Detect which cell encompasses the target text, then output its (X, Y) center coordinate. 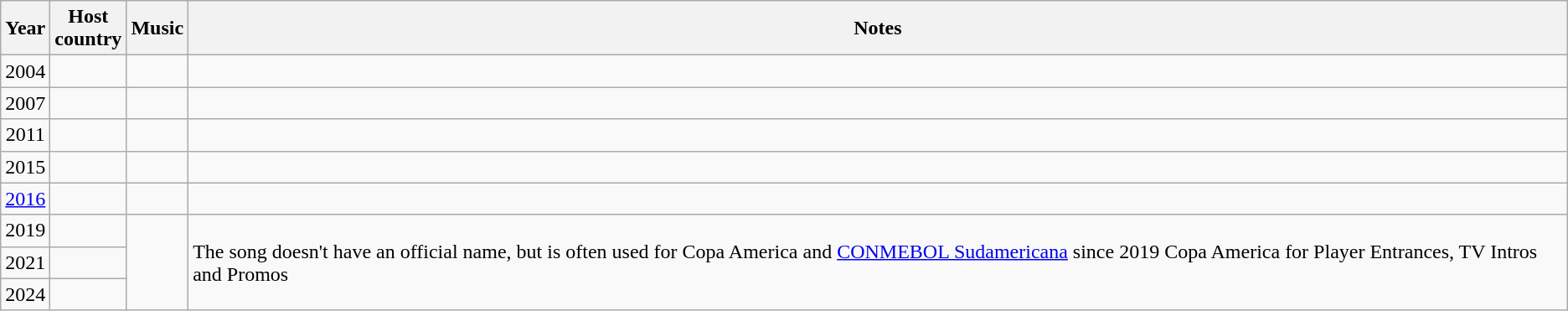
Music (157, 29)
2019 (25, 231)
Notes (878, 29)
Host country (89, 29)
Year (25, 29)
2015 (25, 167)
2021 (25, 262)
2024 (25, 294)
2007 (25, 103)
2004 (25, 71)
2011 (25, 135)
2016 (25, 199)
